Search for the cell housing the specified text and yield its [x, y] center coordinate. 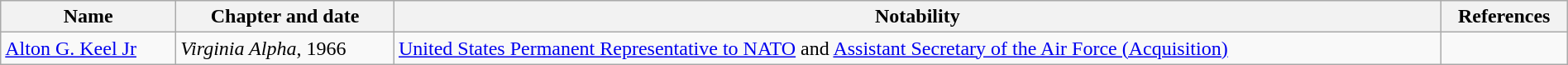
Chapter and date [285, 17]
References [1503, 17]
Virginia Alpha, 1966 [285, 48]
Name [88, 17]
Alton G. Keel Jr [88, 48]
United States Permanent Representative to NATO and Assistant Secretary of the Air Force (Acquisition) [917, 48]
Notability [917, 17]
